Identify which cell holds the provided text, then report its (x, y) central coordinate. 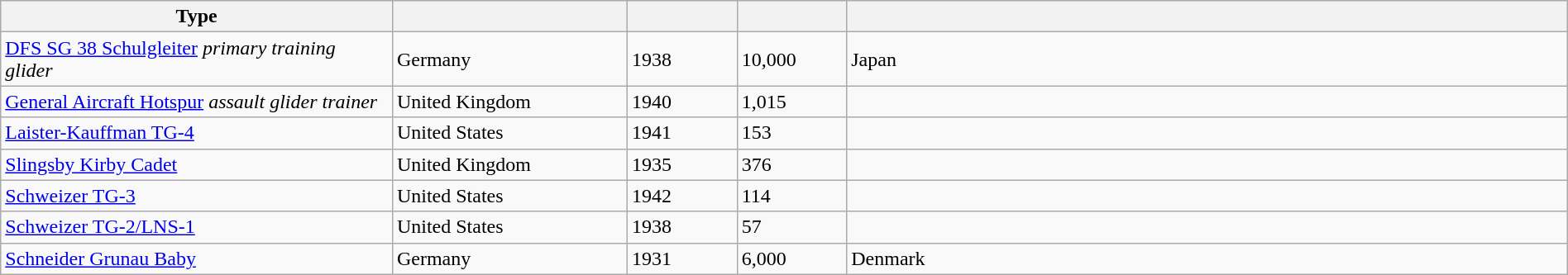
10,000 (792, 59)
114 (792, 196)
Schneider Grunau Baby (197, 258)
1941 (683, 133)
Japan (1207, 59)
Slingsby Kirby Cadet (197, 164)
Schweizer TG-2/LNS-1 (197, 227)
1,015 (792, 102)
DFS SG 38 Schulgleiter primary training glider (197, 59)
153 (792, 133)
376 (792, 164)
General Aircraft Hotspur assault glider trainer (197, 102)
57 (792, 227)
Denmark (1207, 258)
6,000 (792, 258)
1940 (683, 102)
Schweizer TG-3 (197, 196)
1942 (683, 196)
Laister-Kauffman TG-4 (197, 133)
Type (197, 17)
1931 (683, 258)
1935 (683, 164)
